For the text-containing cell, return its midpoint in (X, Y) coordinate format. 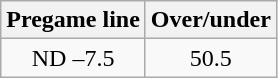
Over/under (210, 20)
ND –7.5 (74, 58)
Pregame line (74, 20)
50.5 (210, 58)
